From the cell containing the given text, extract its center point as [x, y] coordinate. 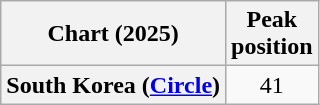
Chart (2025) [114, 34]
South Korea (Circle) [114, 85]
Peakposition [272, 34]
41 [272, 85]
